Pinpoint the cell where the given text exists, returning its (X, Y) midpoint coordinate. 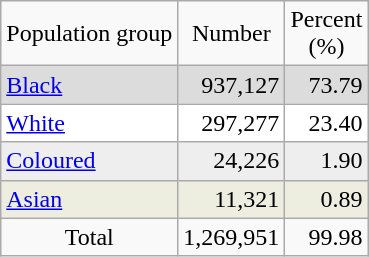
23.40 (326, 123)
24,226 (232, 161)
1.90 (326, 161)
Population group (90, 34)
White (90, 123)
Asian (90, 199)
73.79 (326, 85)
0.89 (326, 199)
937,127 (232, 85)
1,269,951 (232, 237)
Coloured (90, 161)
Total (90, 237)
297,277 (232, 123)
99.98 (326, 237)
Number (232, 34)
Percent(%) (326, 34)
Black (90, 85)
11,321 (232, 199)
